From the cell containing the given text, extract its center point as (X, Y) coordinate. 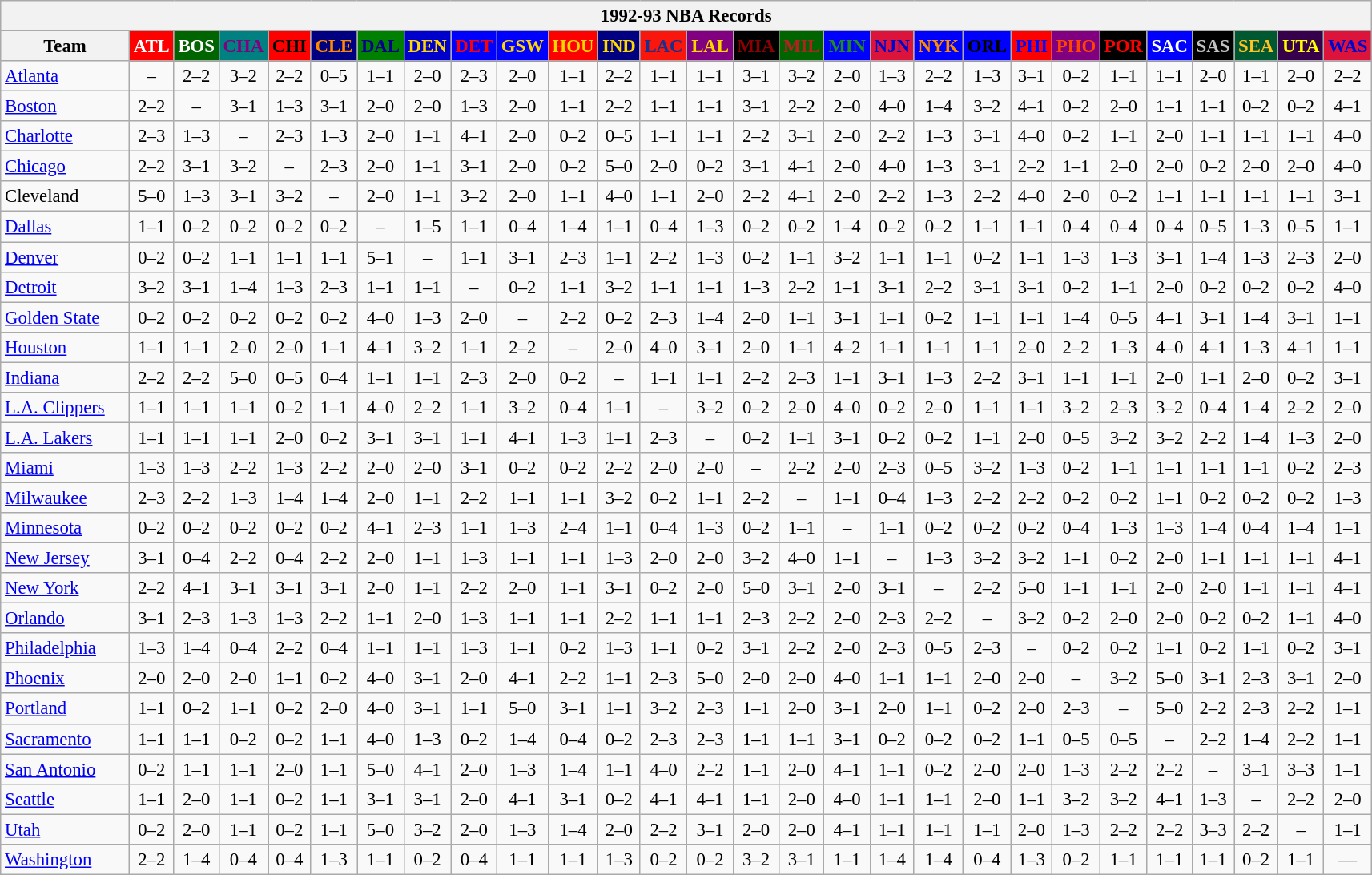
Chicago (66, 167)
— (1348, 860)
Washington (66, 860)
CHI (289, 46)
DEN (428, 46)
POR (1123, 46)
Charlotte (66, 136)
LAL (710, 46)
Orlando (66, 619)
Indiana (66, 377)
DET (474, 46)
Houston (66, 347)
IND (619, 46)
Minnesota (66, 528)
5–1 (381, 257)
Atlanta (66, 76)
LAC (663, 46)
Cleveland (66, 196)
L.A. Clippers (66, 408)
SAC (1169, 46)
NJN (892, 46)
L.A. Lakers (66, 437)
MIN (847, 46)
Boston (66, 107)
Miami (66, 468)
Seattle (66, 799)
New York (66, 588)
New Jersey (66, 558)
CLE (333, 46)
SEA (1256, 46)
Phoenix (66, 679)
Dallas (66, 227)
San Antonio (66, 769)
ORL (987, 46)
Utah (66, 829)
HOU (573, 46)
BOS (196, 46)
Sacramento (66, 739)
2–4 (573, 528)
Detroit (66, 287)
SAS (1213, 46)
1–5 (428, 227)
GSW (522, 46)
MIL (802, 46)
Philadelphia (66, 648)
CHA (243, 46)
Denver (66, 257)
MIA (756, 46)
Team (66, 46)
ATL (151, 46)
4–2 (847, 347)
1992-93 NBA Records (686, 16)
WAS (1348, 46)
DAL (381, 46)
Portland (66, 709)
NYK (939, 46)
UTA (1301, 46)
Milwaukee (66, 498)
PHO (1076, 46)
Golden State (66, 317)
PHI (1032, 46)
